Search for the cell housing the specified text and yield its [X, Y] center coordinate. 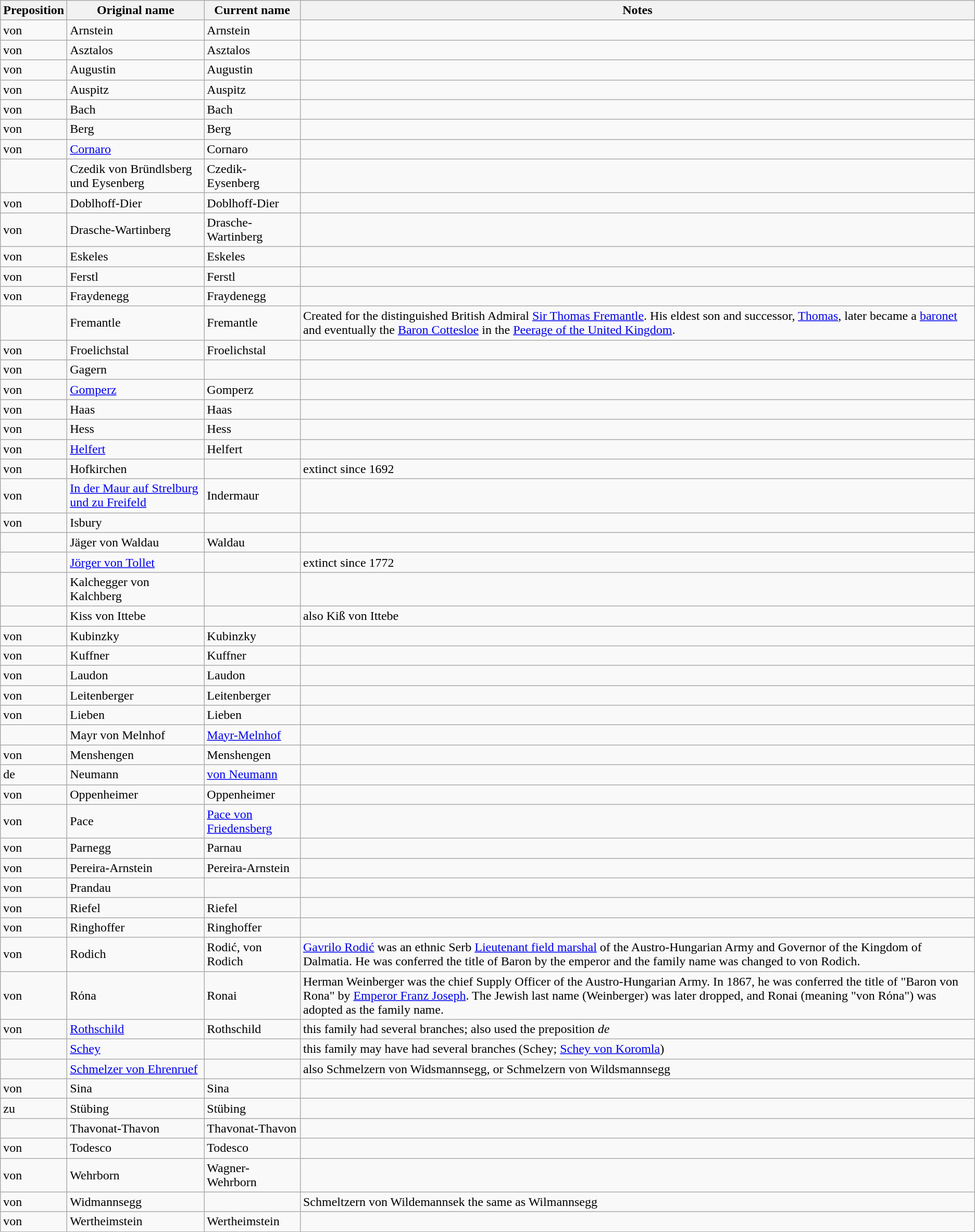
Wehrborn [135, 1175]
Kiss von Ittebe [135, 616]
Mayr von Melnhof [135, 735]
von Neumann [252, 775]
Mayr-Melnhof [252, 735]
Indermaur [252, 496]
Kalchegger von Kalchberg [135, 589]
Ronai [252, 995]
Neumann [135, 775]
this family may have had several branches (Schey; Schey von Koromla) [637, 1049]
also Schmelzern von Widsmannsegg, or Schmelzern von Wildsmannsegg [637, 1069]
extinct since 1772 [637, 562]
extinct since 1692 [637, 469]
Isbury [135, 522]
Schmelzer von Ehrenruef [135, 1069]
Wagner-Wehrborn [252, 1175]
Parnegg [135, 848]
Parnau [252, 848]
Rodich [135, 954]
Schey [135, 1049]
Schmeltzern von Wildemannsek the same as Wilmannsegg [637, 1202]
Gagern [135, 370]
Preposition [34, 10]
de [34, 775]
zu [34, 1109]
Hofkirchen [135, 469]
Original name [135, 10]
Rόna [135, 995]
this family had several branches; also used the preposition de [637, 1029]
also Kiß von Ittebe [637, 616]
Prandau [135, 888]
Czedik von Bründlsberg und Eysenberg [135, 176]
Jörger von Tollet [135, 562]
In der Maur auf Strelburg und zu Freifeld [135, 496]
Czedik-Eysenberg [252, 176]
Waldau [252, 542]
Widmannsegg [135, 1202]
Pace [135, 821]
Rodić, von Rodich [252, 954]
Current name [252, 10]
Notes [637, 10]
Pace von Friedensberg [252, 821]
Jäger von Waldau [135, 542]
